Identify which cell holds the provided text, then report its (x, y) central coordinate. 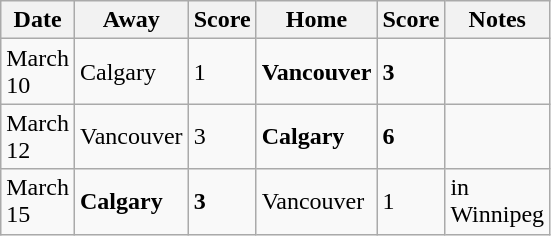
Home (316, 20)
in Winnipeg (498, 202)
Away (131, 20)
Date (38, 20)
6 (411, 136)
Notes (498, 20)
March 15 (38, 202)
March 10 (38, 72)
March 12 (38, 136)
